Capture the cell that displays the provided text and extract its (x, y) central coordinate. 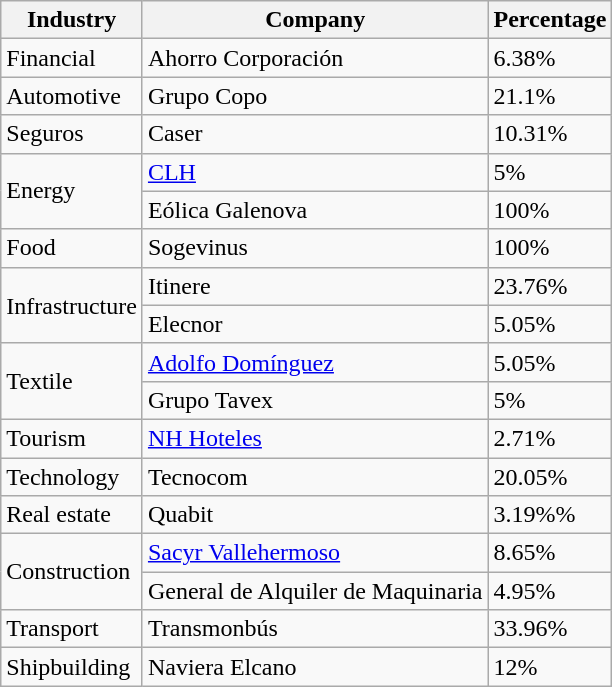
23.76% (550, 286)
33.96% (550, 629)
Sacyr Vallehermoso (315, 553)
3.19%% (550, 515)
Financial (72, 58)
Adolfo Domínguez (315, 362)
General de Alquiler de Maquinaria (315, 591)
Construction (72, 572)
Grupo Tavex (315, 400)
4.95% (550, 591)
Tecnocom (315, 477)
Infrastructure (72, 305)
Quabit (315, 515)
2.71% (550, 438)
CLH (315, 172)
Naviera Elcano (315, 667)
10.31% (550, 134)
21.1% (550, 96)
Real estate (72, 515)
Industry (72, 20)
8.65% (550, 553)
Automotive (72, 96)
Food (72, 248)
NH Hoteles (315, 438)
Textile (72, 381)
6.38% (550, 58)
Percentage (550, 20)
Tourism (72, 438)
Elecnor (315, 324)
Grupo Copo (315, 96)
Technology (72, 477)
12% (550, 667)
20.05% (550, 477)
Ahorro Corporación (315, 58)
Company (315, 20)
Eólica Galenova (315, 210)
Transport (72, 629)
Seguros (72, 134)
Shipbuilding (72, 667)
Sogevinus (315, 248)
Transmonbús (315, 629)
Caser (315, 134)
Itinere (315, 286)
Energy (72, 191)
